Capture the cell that displays the provided text and extract its [X, Y] central coordinate. 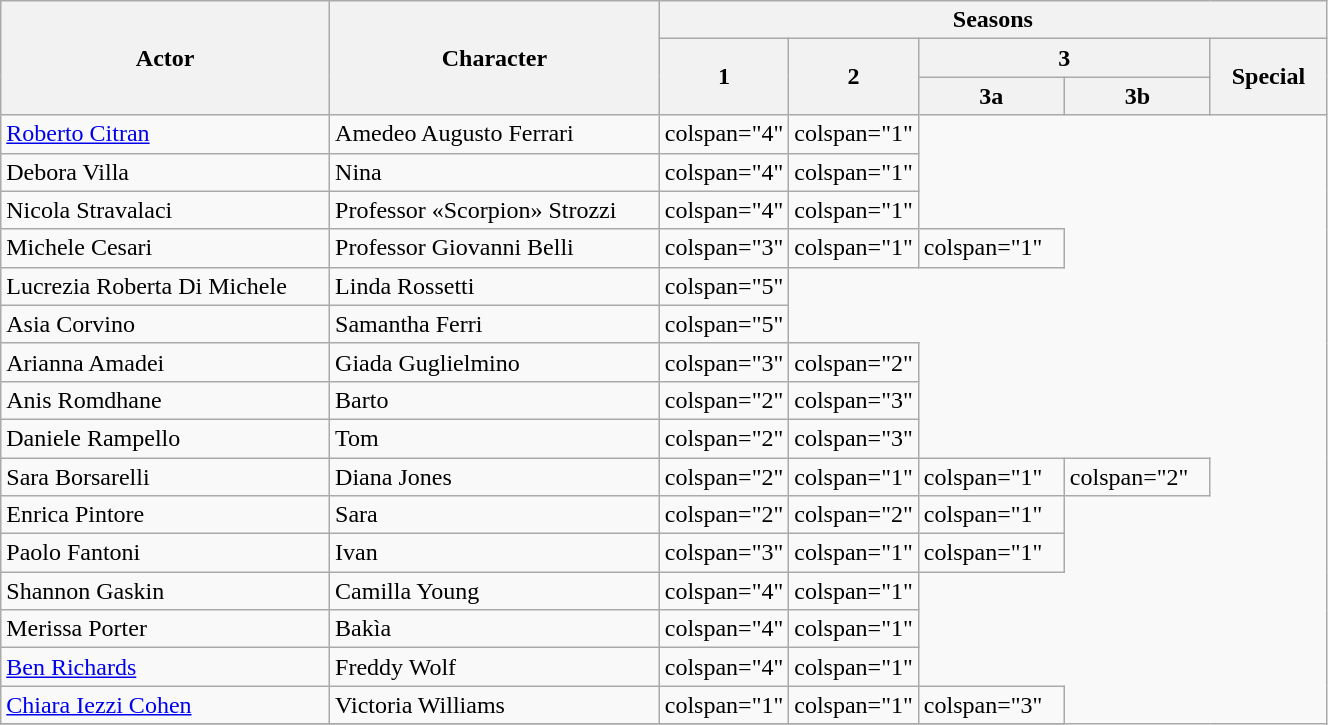
Nicola Stravalaci [166, 210]
Samantha Ferri [495, 324]
Bakìa [495, 629]
Professor «Scorpion» Strozzi [495, 210]
1 [724, 77]
Camilla Young [495, 591]
Enrica Pintore [166, 515]
Freddy Wolf [495, 667]
Linda Rossetti [495, 286]
Lucrezia Roberta Di Michele [166, 286]
Victoria Williams [495, 705]
3b [1137, 96]
Michele Cesari [166, 248]
Sara Borsarelli [166, 477]
Tom [495, 438]
Character [495, 58]
Amedeo Augusto Ferrari [495, 134]
Arianna Amadei [166, 362]
Professor Giovanni Belli [495, 248]
Nina [495, 172]
Giada Guglielmino [495, 362]
3a [991, 96]
Merissa Porter [166, 629]
Ben Richards [166, 667]
Daniele Rampello [166, 438]
Shannon Gaskin [166, 591]
Ivan [495, 553]
Asia Corvino [166, 324]
Barto [495, 400]
Special [1268, 77]
Paolo Fantoni [166, 553]
Debora Villa [166, 172]
2 [854, 77]
3 [1064, 58]
Actor [166, 58]
Anis Romdhane [166, 400]
Diana Jones [495, 477]
Sara [495, 515]
Seasons [992, 20]
Roberto Citran [166, 134]
Chiara Iezzi Cohen [166, 705]
